Determine the (x, y) coordinate at the center of the cell enclosing the given text.  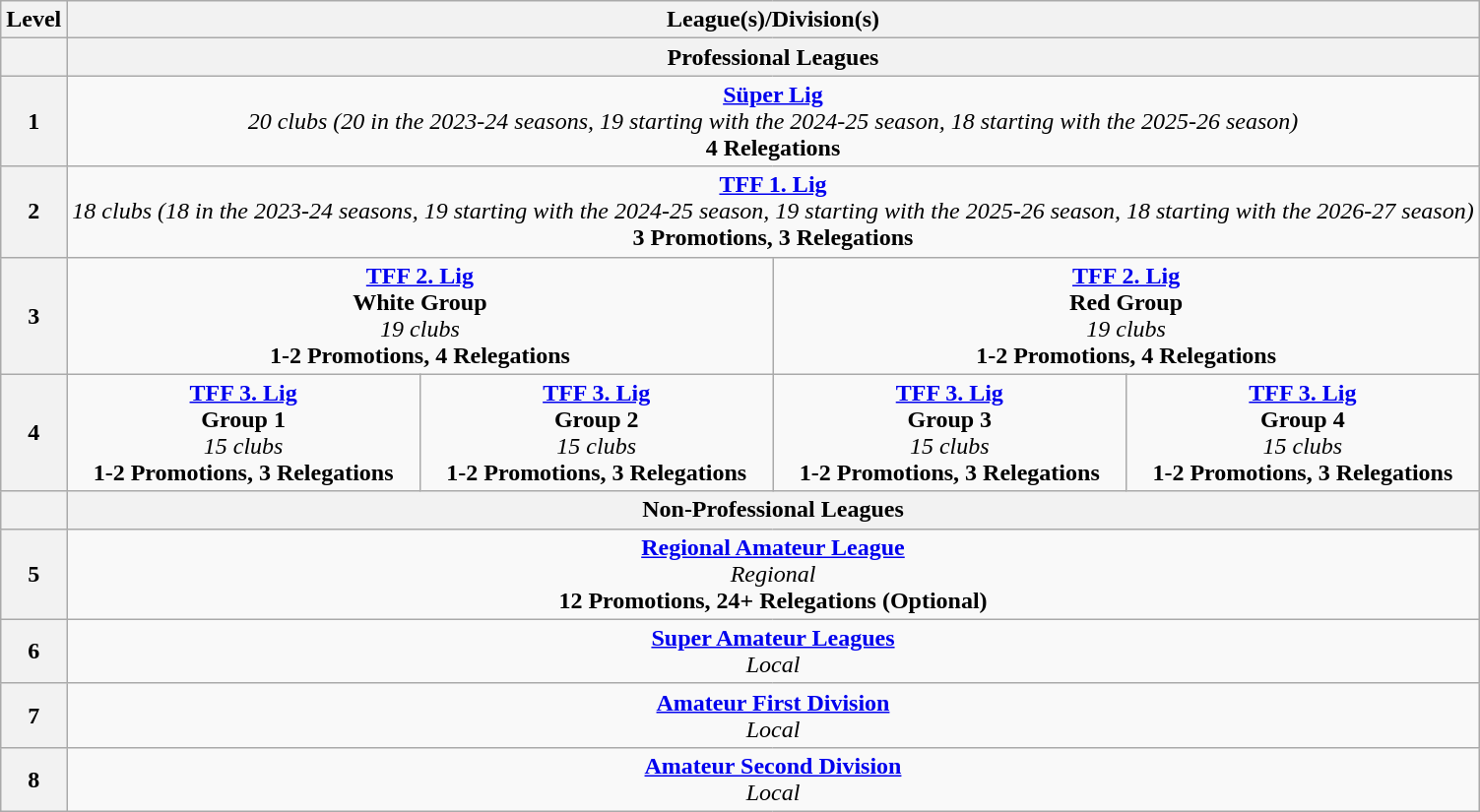
Professional Leagues (773, 57)
7 (33, 715)
TFF 3. LigGroup 115 clubs1-2 Promotions, 3 Relegations (244, 433)
Non-Professional Leagues (773, 510)
Super Amateur LeaguesLocal (773, 652)
8 (33, 780)
Süper Lig 20 clubs (20 in the 2023-24 seasons, 19 starting with the 2024-25 season, 18 starting with the 2025-26 season)4 Relegations (773, 121)
Amateur First DivisionLocal (773, 715)
Regional Amateur LeagueRegional12 Promotions, 24+ Relegations (Optional) (773, 574)
TFF 2. LigRed Group19 clubs1-2 Promotions, 4 Relegations (1126, 315)
TFF 3. LigGroup 415 clubs1-2 Promotions, 3 Relegations (1304, 433)
4 (33, 433)
6 (33, 652)
Amateur Second DivisionLocal (773, 780)
3 (33, 315)
1 (33, 121)
Level (33, 20)
League(s)/Division(s) (773, 20)
TFF 3. LigGroup 315 clubs1-2 Promotions, 3 Relegations (949, 433)
TFF 2. LigWhite Group19 clubs1-2 Promotions, 4 Relegations (419, 315)
TFF 3. LigGroup 215 clubs1-2 Promotions, 3 Relegations (597, 433)
2 (33, 212)
5 (33, 574)
